Capture the cell that displays the provided text and extract its [x, y] central coordinate. 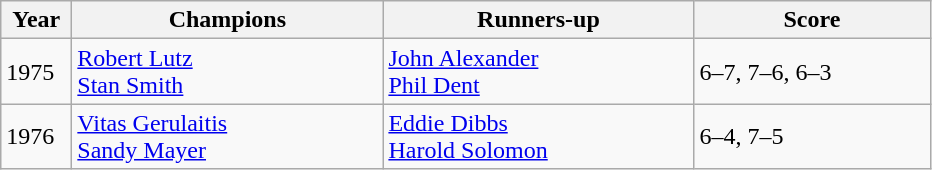
6–4, 7–5 [812, 136]
Runners-up [538, 20]
Year [36, 20]
Vitas Gerulaitis Sandy Mayer [228, 136]
Robert Lutz Stan Smith [228, 72]
Eddie Dibbs Harold Solomon [538, 136]
1975 [36, 72]
1976 [36, 136]
John Alexander Phil Dent [538, 72]
Score [812, 20]
6–7, 7–6, 6–3 [812, 72]
Champions [228, 20]
